Output the (X, Y) coordinate of the center of the cell containing the given text.  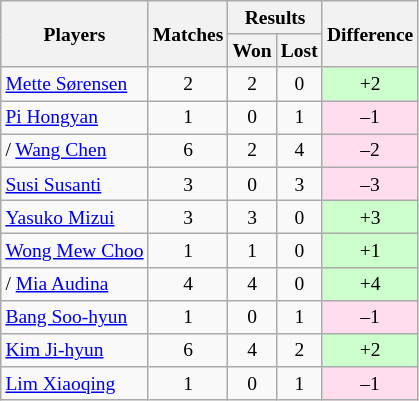
Kim Ji-hyun (74, 350)
Matches (188, 34)
+3 (370, 216)
Players (74, 34)
Difference (370, 34)
Won (252, 50)
Lim Xiaoqing (74, 384)
Wong Mew Choo (74, 250)
/ Wang Chen (74, 150)
Lost (299, 50)
Mette Sørensen (74, 84)
–3 (370, 184)
Pi Hongyan (74, 118)
/ Mia Audina (74, 284)
–2 (370, 150)
Results (275, 18)
+1 (370, 250)
+4 (370, 284)
Yasuko Mizui (74, 216)
Susi Susanti (74, 184)
Bang Soo-hyun (74, 316)
